Pinpoint the cell where the given text exists, returning its (X, Y) midpoint coordinate. 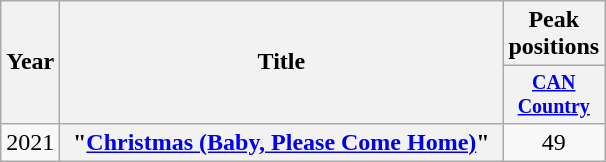
Year (30, 62)
Title (282, 62)
2021 (30, 142)
Peak positions (554, 34)
CAN Country (554, 94)
49 (554, 142)
"Christmas (Baby, Please Come Home)" (282, 142)
